From the cell containing the given text, extract its center point as [X, Y] coordinate. 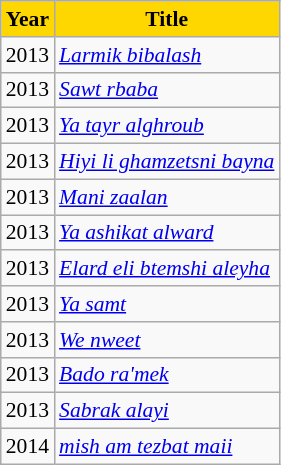
mish am tezbat maii [166, 447]
Sabrak alayi [166, 411]
Title [166, 19]
Ya samt [166, 304]
Larmik bibalash [166, 55]
2014 [28, 447]
Hiyi li ghamzetsni bayna [166, 162]
Mani zaalan [166, 197]
Sawt rbaba [166, 90]
Year [28, 19]
Elard eli btemshi aleyha [166, 269]
Bado ra'mek [166, 375]
Ya ashikat alward [166, 233]
We nweet [166, 340]
Ya tayr alghroub [166, 126]
